For the text-containing cell, return its midpoint in [X, Y] coordinate format. 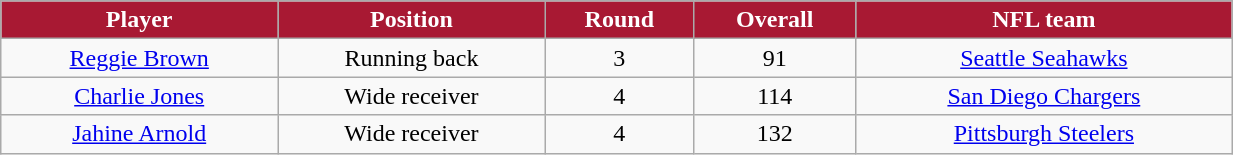
Running back [412, 58]
114 [774, 96]
Seattle Seahawks [1044, 58]
Reggie Brown [140, 58]
Overall [774, 20]
3 [619, 58]
Pittsburgh Steelers [1044, 134]
NFL team [1044, 20]
Jahine Arnold [140, 134]
Charlie Jones [140, 96]
91 [774, 58]
Player [140, 20]
132 [774, 134]
San Diego Chargers [1044, 96]
Round [619, 20]
Position [412, 20]
